For the text-containing cell, return its midpoint in (X, Y) coordinate format. 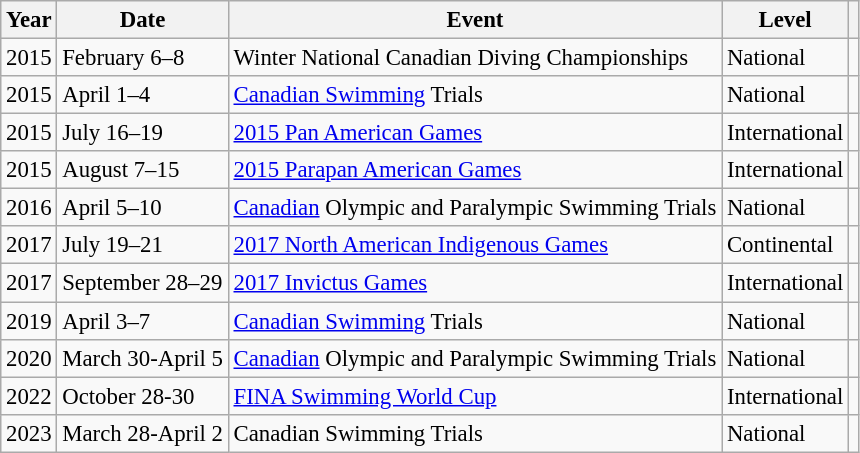
2019 (29, 321)
July 16–19 (142, 133)
July 19–21 (142, 245)
2020 (29, 358)
August 7–15 (142, 170)
Winter National Canadian Diving Championships (474, 58)
Year (29, 20)
Level (786, 20)
February 6–8 (142, 58)
April 3–7 (142, 321)
March 30-April 5 (142, 358)
FINA Swimming World Cup (474, 396)
2015 Pan American Games (474, 133)
2016 (29, 208)
April 1–4 (142, 95)
March 28-April 2 (142, 433)
Continental (786, 245)
September 28–29 (142, 283)
October 28-30 (142, 396)
2022 (29, 396)
Event (474, 20)
2017 Invictus Games (474, 283)
2017 North American Indigenous Games (474, 245)
2023 (29, 433)
Date (142, 20)
April 5–10 (142, 208)
2015 Parapan American Games (474, 170)
